Determine the [X, Y] coordinate at the center of the cell enclosing the given text.  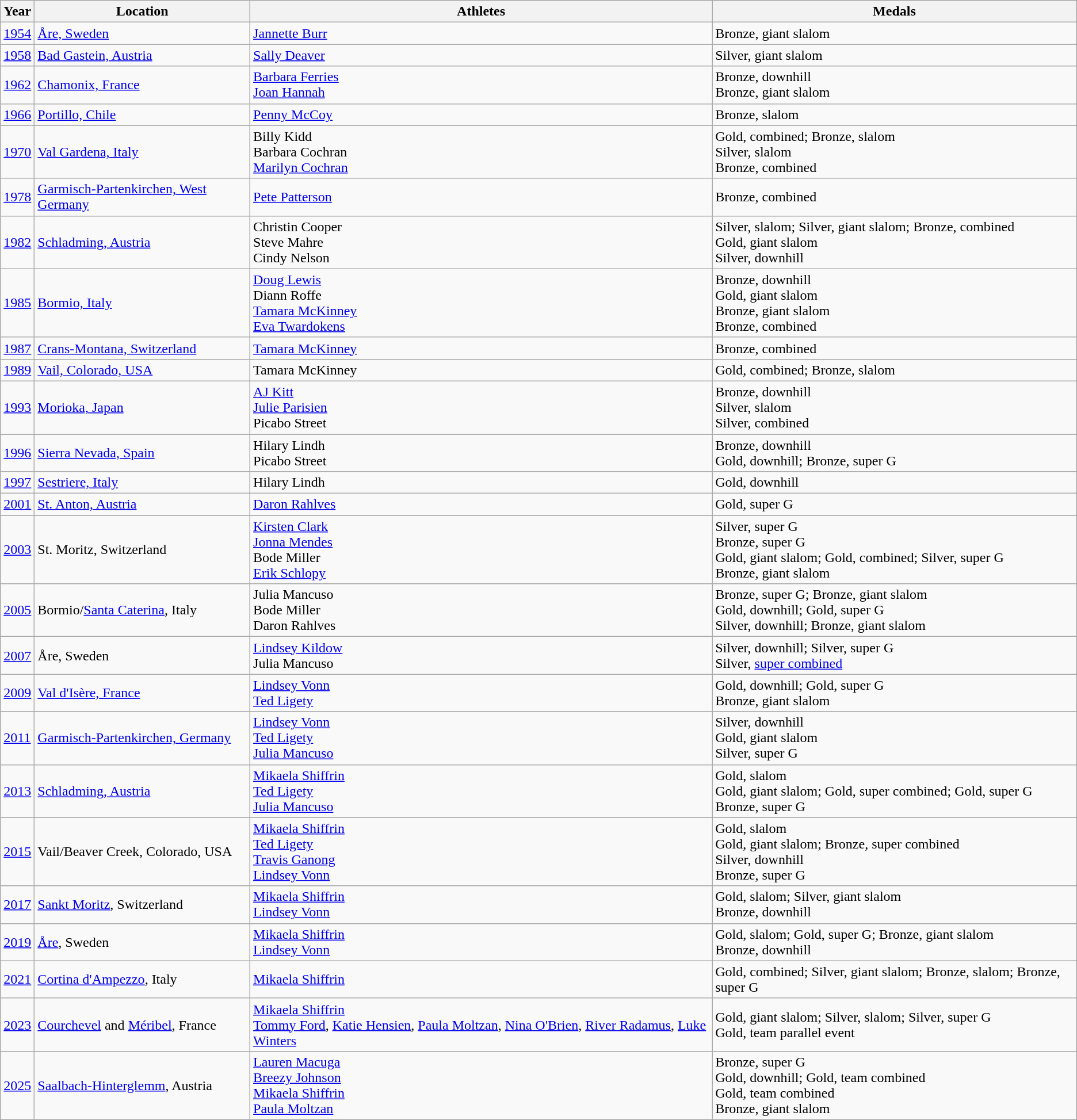
Doug LewisDiann RoffeTamara McKinneyEva Twardokens [481, 303]
2021 [17, 979]
Barbara FerriesJoan Hannah [481, 85]
1993 [17, 407]
Bormio/Santa Caterina, Italy [143, 610]
Bronze, downhillBronze, giant slalom [895, 85]
Medals [895, 12]
1996 [17, 452]
Vail/Beaver Creek, Colorado, USA [143, 851]
Lindsey KildowJulia Mancuso [481, 656]
2019 [17, 942]
Penny McCoy [481, 114]
Portillo, Chile [143, 114]
Location [143, 12]
Saalbach-Hinterglemm, Austria [143, 1085]
2001 [17, 504]
Mikaela Shiffrin [481, 979]
Gold, slalomGold, giant slalom; Bronze, super combinedSilver, downhillBronze, super G [895, 851]
Cortina d'Ampezzo, Italy [143, 979]
Gold, downhill; Gold, super GBronze, giant slalom [895, 693]
2017 [17, 904]
Silver, downhillGold, giant slalomSilver, super G [895, 738]
2007 [17, 656]
1954 [17, 33]
Vail, Colorado, USA [143, 370]
Sestriere, Italy [143, 483]
Bad Gastein, Austria [143, 55]
Sankt Moritz, Switzerland [143, 904]
1997 [17, 483]
Christin CooperSteve MahreCindy Nelson [481, 242]
2025 [17, 1085]
Pete Patterson [481, 197]
Morioka, Japan [143, 407]
1987 [17, 348]
Daron Rahlves [481, 504]
Hilary LindhPicabo Street [481, 452]
AJ KittJulie ParisienPicabo Street [481, 407]
Sally Deaver [481, 55]
Gold, giant slalom; Silver, slalom; Silver, super GGold, team parallel event [895, 1025]
Silver, giant slalom [895, 55]
Silver, downhill; Silver, super GSilver, super combined [895, 656]
Bronze, downhillGold, downhill; Bronze, super G [895, 452]
Silver, super GBronze, super GGold, giant slalom; Gold, combined; Silver, super GBronze, giant slalom [895, 550]
St. Anton, Austria [143, 504]
Kirsten ClarkJonna MendesBode MillerErik Schlopy [481, 550]
Athletes [481, 12]
Gold, combined; Silver, giant slalom; Bronze, slalom; Bronze, super G [895, 979]
1989 [17, 370]
Lindsey VonnTed LigetyJulia Mancuso [481, 738]
Year [17, 12]
Gold, combined; Bronze, slalomSilver, slalomBronze, combined [895, 152]
Silver, slalom; Silver, giant slalom; Bronze, combinedGold, giant slalomSilver, downhill [895, 242]
Val d'Isère, France [143, 693]
1978 [17, 197]
1982 [17, 242]
Julia MancusoBode MillerDaron Rahlves [481, 610]
1970 [17, 152]
St. Moritz, Switzerland [143, 550]
1966 [17, 114]
Gold, slalom; Gold, super G; Bronze, giant slalomBronze, downhill [895, 942]
Jannette Burr [481, 33]
Garmisch-Partenkirchen, West Germany [143, 197]
1985 [17, 303]
Mikaela ShiffrinTommy Ford, Katie Hensien, Paula Moltzan, Nina O'Brien, River Radamus, Luke Winters [481, 1025]
Bormio, Italy [143, 303]
Billy KiddBarbara CochranMarilyn Cochran [481, 152]
Mikaela ShiffrinTed LigetyJulia Mancuso [481, 791]
2011 [17, 738]
Gold, slalom; Silver, giant slalomBronze, downhill [895, 904]
Bronze, super GGold, downhill; Gold, team combinedGold, team combinedBronze, giant slalom [895, 1085]
2003 [17, 550]
Bronze, downhillGold, giant slalomBronze, giant slalomBronze, combined [895, 303]
Crans-Montana, Switzerland [143, 348]
2015 [17, 851]
Bronze, giant slalom [895, 33]
Chamonix, France [143, 85]
Hilary Lindh [481, 483]
Gold, super G [895, 504]
2013 [17, 791]
Sierra Nevada, Spain [143, 452]
2005 [17, 610]
1958 [17, 55]
Bronze, slalom [895, 114]
Gold, slalomGold, giant slalom; Gold, super combined; Gold, super GBronze, super G [895, 791]
2023 [17, 1025]
Val Gardena, Italy [143, 152]
Mikaela ShiffrinTed LigetyTravis GanongLindsey Vonn [481, 851]
1962 [17, 85]
Bronze, super G; Bronze, giant slalomGold, downhill; Gold, super GSilver, downhill; Bronze, giant slalom [895, 610]
2009 [17, 693]
Gold, downhill [895, 483]
Lauren MacugaBreezy JohnsonMikaela ShiffrinPaula Moltzan [481, 1085]
Bronze, downhillSilver, slalomSilver, combined [895, 407]
Lindsey VonnTed Ligety [481, 693]
Courchevel and Méribel, France [143, 1025]
Gold, combined; Bronze, slalom [895, 370]
Garmisch-Partenkirchen, Germany [143, 738]
